From the cell containing the given text, extract its center point as [X, Y] coordinate. 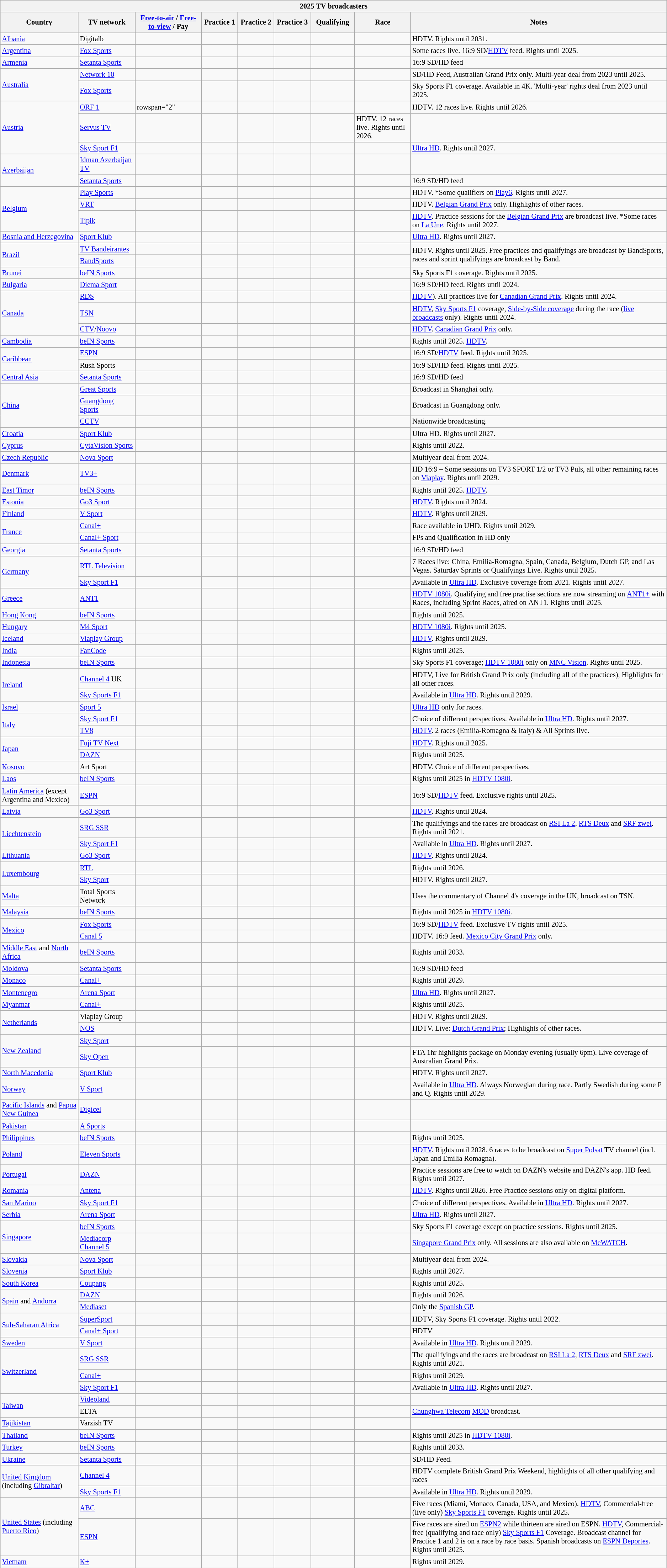
Rights until 2022. [539, 446]
Great Sports [107, 389]
Pacific Islands and Papua New Guinea [39, 1110]
Serbia [39, 1215]
HDTV 1080i. Rights until 2025. [539, 627]
Caribbean [39, 359]
Slovenia [39, 1271]
Middle East and North Africa [39, 952]
CytaVision Sports [107, 446]
Malta [39, 896]
Czech Republic [39, 457]
Uses the commentary of Channel 4's coverage in the UK, broadcast on TSN. [539, 896]
Tajikistan [39, 1423]
16:9 SD/HD feed. Rights until 2025. [539, 365]
Monaco [39, 980]
RDS [107, 297]
ABC [107, 1508]
HDTV. Practice sessions for the Belgian Grand Prix are broadcast live. *Some races on La Une. Rights until 2027. [539, 221]
Tipik [107, 221]
M4 Sport [107, 627]
Sky Sports F1 coverage except on practice sessions. Rights until 2025. [539, 1227]
Servus TV [107, 128]
Turkey [39, 1447]
Pakistan [39, 1126]
Iceland [39, 639]
Kosovo [39, 767]
East Timor [39, 490]
Bulgaria [39, 285]
Practice sessions are free to watch on DAZN's website and DAZN's app. HD feed. Rights until 2027. [539, 1175]
North Macedonia [39, 1073]
TV8 [107, 731]
Sky Sports F1 coverage; HDTV 1080i only on MNC Vision. Rights until 2025. [539, 663]
Five races (Miami, Monaco, Canada, USA, and Mexico). HDTV, Commercial-free (live only) Sky Sports F1 coverage. Rights until 2025. [539, 1508]
SD/HD Feed, Australian Grand Prix only. Multi-year deal from 2023 until 2025. [539, 75]
2025 TV broadcasters [334, 6]
Varzish TV [107, 1423]
Diema Sport [107, 285]
Laos [39, 779]
Azerbaijan [39, 170]
Available in Ultra HD. Always Norwegian during race. Partly Swedish during some P and Q. Rights until 2029. [539, 1089]
Idman Azerbaijan TV [107, 164]
VRT [107, 204]
SD/HD Feed. [539, 1459]
Race [383, 22]
HDTV. Rights until 2025. Free practices and qualifyings are broadcast by BandSports, races and sprint qualifyings are broadcast by Band. [539, 255]
Sweden [39, 1343]
HD 16:9 – Some sessions on TV3 SPORT 1/2 or TV3 Puls, all other remaining races on Viaplay. Rights until 2029. [539, 474]
CCTV [107, 421]
Bosnia and Herzegovina [39, 237]
Guangdong Sports [107, 405]
HDTV. Rights until 2025. [539, 743]
HDTV. Belgian Grand Prix only. Highlights of other races. [539, 204]
Australia [39, 85]
Myanmar [39, 1005]
Moldova [39, 969]
K+ [107, 1562]
Luxembourg [39, 873]
TV3+ [107, 474]
HDTV complete British Grand Prix Weekend, highlights of all other qualifying and races [539, 1476]
TSN [107, 313]
Mexico [39, 930]
Canal 5 [107, 936]
Rush Sports [107, 365]
Poland [39, 1154]
Coupang [107, 1283]
BandSports [107, 261]
RTL [107, 868]
Practice 3 [292, 22]
Austria [39, 127]
Netherlands [39, 1022]
HDTV, Sky Sports F1 coverage, Side-by-Side coverage during the race (live broadcasts only). Rights until 2024. [539, 313]
Switzerland [39, 1371]
Brunei [39, 273]
HDTV. Rights until 2031. [539, 39]
Israel [39, 707]
New Zealand [39, 1051]
Rights until 2027. [539, 1271]
Germany [39, 572]
HDTV. Choice of different perspectives. [539, 767]
Free-to-air / Free-to-view / Pay [169, 22]
Mediacorp Channel 5 [107, 1243]
Japan [39, 749]
Spain and Andorra [39, 1301]
Broadcast in Guangdong only. [539, 405]
ANT1 [107, 599]
Practice 1 [219, 22]
Ireland [39, 685]
Lithuania [39, 856]
Italy [39, 725]
South Korea [39, 1283]
Singapore [39, 1237]
China [39, 405]
Ukraine [39, 1459]
Sport 5 [107, 707]
Some races live. 16:9 SD/HDTV feed. Rights until 2025. [539, 51]
Sky Sports F1 coverage. Rights until 2025. [539, 273]
SuperSport [107, 1319]
HDTV. Canadian Grand Prix only. [539, 329]
TV Bandeirantes [107, 249]
FanCode [107, 651]
Sky Sports F1 coverage. Available in 4K. 'Multi-year' rights deal from 2023 until 2025. [539, 91]
Play Sports [107, 192]
Romania [39, 1191]
Cambodia [39, 341]
16:9 SD/HD feed. Rights until 2024. [539, 285]
Belgium [39, 208]
Latvia [39, 811]
Armenia [39, 63]
Singapore Grand Prix only. All sessions are also available on MeWATCH. [539, 1243]
Only the Spanish GP. [539, 1307]
Malaysia [39, 912]
Philippines [39, 1138]
Estonia [39, 502]
Norway [39, 1089]
A Sports [107, 1126]
Latin America (except Argentina and Mexico) [39, 795]
TV network [107, 22]
Greece [39, 599]
United States (including Puerto Rico) [39, 1526]
Montenegro [39, 993]
Sub-Saharan Africa [39, 1325]
HDTV, Live for British Grand Prix only (including all of the practices), Highlights for all other races. [539, 679]
Digicel [107, 1110]
Country [39, 22]
CTV/Noovo [107, 329]
FPs and Qualification in HD only [539, 538]
Network 10 [107, 75]
Sky Open [107, 1057]
HDTV. 2 races (Emilia-Romagna & Italy) & All Sprints live. [539, 731]
ORF 1 [107, 107]
Canada [39, 313]
Indonesia [39, 663]
Notes [539, 22]
Croatia [39, 434]
16:9 SD/HDTV feed. Exclusive TV rights until 2025. [539, 924]
Finland [39, 514]
Georgia [39, 550]
HDTV). All practices live for Canadian Grand Prix. Rights until 2024. [539, 297]
Videoland [107, 1399]
16:9 SD/HDTV feed. Rights until 2025. [539, 353]
ELTA [107, 1412]
Hungary [39, 627]
Denmark [39, 474]
Antena [107, 1191]
Vietnam [39, 1562]
16:9 SD/HDTV feed. Exclusive rights until 2025. [539, 795]
Central Asia [39, 377]
HDTV. *Some qualifiers on Play6. Rights until 2027. [539, 192]
Practice 2 [256, 22]
Ultra HD only for races. [539, 707]
France [39, 532]
Channel 4 UK [107, 679]
Art Sport [107, 767]
Channel 4 [107, 1476]
FTA 1hr highlights package on Monday evening (usually 6pm). Live coverage of Australian Grand Prix. [539, 1057]
HDTV 1080i. Qualifying and free practise sections are now streaming on ΑΝΤ1+ with Races, including Sprint Races, aired on ΑΝΤ1. Rights until 2025. [539, 599]
Liechtenstein [39, 834]
Albania [39, 39]
Eleven Sports [107, 1154]
rowspan="2" [169, 107]
HDTV. 16:9 feed. Mexico City Grand Prix only. [539, 936]
Hong Kong [39, 615]
HDTV. Rights until 2028. 6 races to be broadcast on Super Polsat TV channel (incl. Japan and Emilia Romagna). [539, 1154]
Fuji TV Next [107, 743]
HDTV, Sky Sports F1 coverage. Rights until 2022. [539, 1319]
NOS [107, 1028]
Qualifying [333, 22]
Thailand [39, 1435]
7 Races live: China, Emilia-Romagna, Spain, Canada, Belgium, Dutch GP, and Las Vegas. Saturday Sprints or Qualifyings Live. Rights until 2025. [539, 566]
RTL Television [107, 566]
Race available in UHD. Rights until 2029. [539, 526]
HDTV. Rights until 2026. Free Practice sessions only on digital platform. [539, 1191]
Portugal [39, 1175]
Total Sports Network [107, 896]
Argentina [39, 51]
Available in Ultra HD. Exclusive coverage from 2021. Rights until 2027. [539, 582]
Taiwan [39, 1405]
Chunghwa Telecom MOD broadcast. [539, 1412]
Slovakia [39, 1259]
Nationwide broadcasting. [539, 421]
Cyprus [39, 446]
Mediaset [107, 1307]
HDTV [539, 1331]
India [39, 651]
Digitalb [107, 39]
United Kingdom (including Gibraltar) [39, 1482]
San Marino [39, 1203]
HDTV. Live: Dutch Grand Prix; Highlights of other races. [539, 1028]
Brazil [39, 255]
Broadcast in Shanghai only. [539, 389]
